Find where the given text appears and provide that cell's center as (X, Y) coordinate. 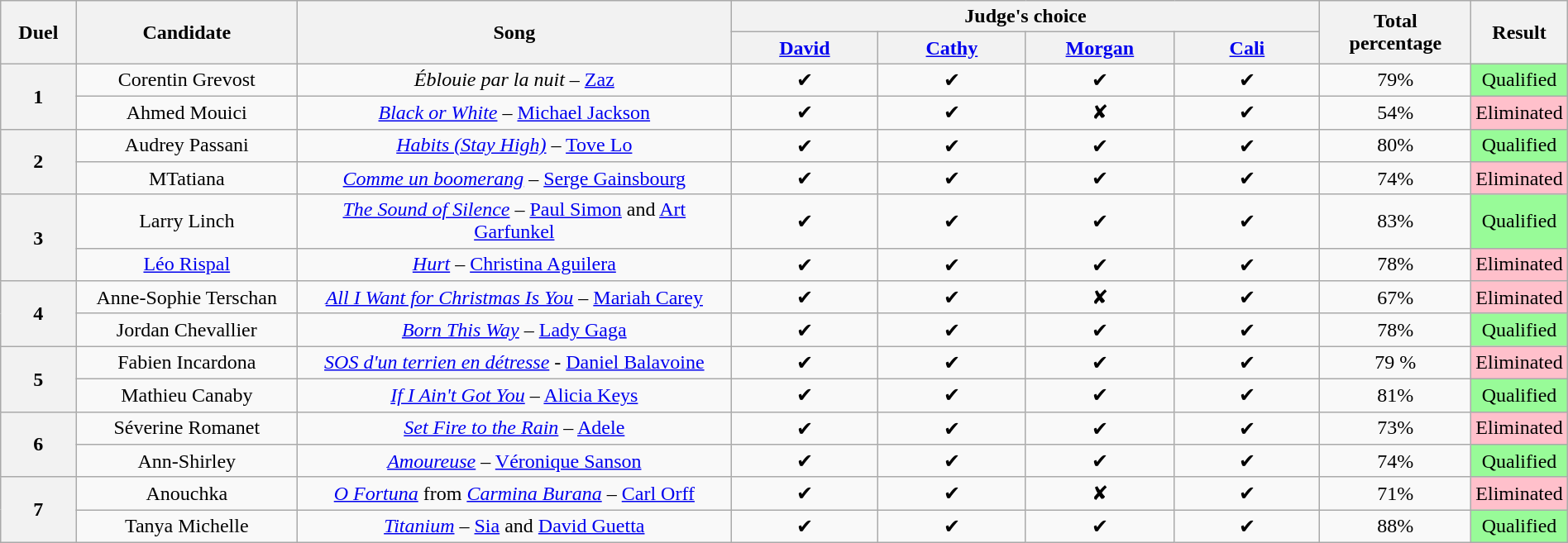
Cathy (952, 48)
Result (1519, 32)
SOS d'un terrien en détresse - Daniel Balavoine (514, 363)
Song (514, 32)
67% (1396, 298)
Morgan (1100, 48)
Black or White – Michael Jackson (514, 112)
79% (1396, 80)
73% (1396, 428)
If I Ain't Got You – Alicia Keys (514, 395)
Audrey Passani (187, 145)
4 (38, 314)
Born This Way – Lady Gaga (514, 330)
Jordan Chevallier (187, 330)
Anouchka (187, 493)
Fabien Incardona (187, 363)
88% (1396, 526)
Léo Rispal (187, 264)
Éblouie par la nuit – Zaz (514, 80)
The Sound of Silence – Paul Simon and Art Garfunkel (514, 221)
79 % (1396, 363)
54% (1396, 112)
Habits (Stay High) – Tove Lo (514, 145)
Hurt – Christina Aguilera (514, 264)
Tanya Michelle (187, 526)
Ann-Shirley (187, 461)
2 (38, 162)
Corentin Grevost (187, 80)
Judge's choice (1025, 17)
Ahmed Mouici (187, 112)
Anne-Sophie Terschan (187, 298)
80% (1396, 145)
Total percentage (1396, 32)
O Fortuna from Carmina Burana – Carl Orff (514, 493)
Titanium – Sia and David Guetta (514, 526)
Comme un boomerang – Serge Gainsbourg (514, 179)
71% (1396, 493)
6 (38, 445)
1 (38, 96)
81% (1396, 395)
83% (1396, 221)
Set Fire to the Rain – Adele (514, 428)
Mathieu Canaby (187, 395)
David (805, 48)
Duel (38, 32)
5 (38, 379)
All I Want for Christmas Is You – Mariah Carey (514, 298)
Séverine Romanet (187, 428)
Candidate (187, 32)
7 (38, 509)
Larry Linch (187, 221)
Amoureuse – Véronique Sanson (514, 461)
Cali (1247, 48)
MTatiana (187, 179)
3 (38, 238)
